Search for the cell housing the specified text and yield its [x, y] center coordinate. 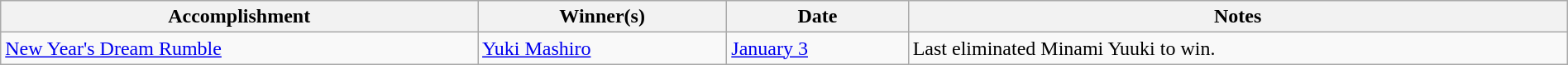
Yuki Mashiro [602, 48]
Winner(s) [602, 17]
Accomplishment [240, 17]
New Year's Dream Rumble [240, 48]
Last eliminated Minami Yuuki to win. [1237, 48]
Notes [1237, 17]
January 3 [817, 48]
Date [817, 17]
